Capture the cell that displays the provided text and extract its [x, y] central coordinate. 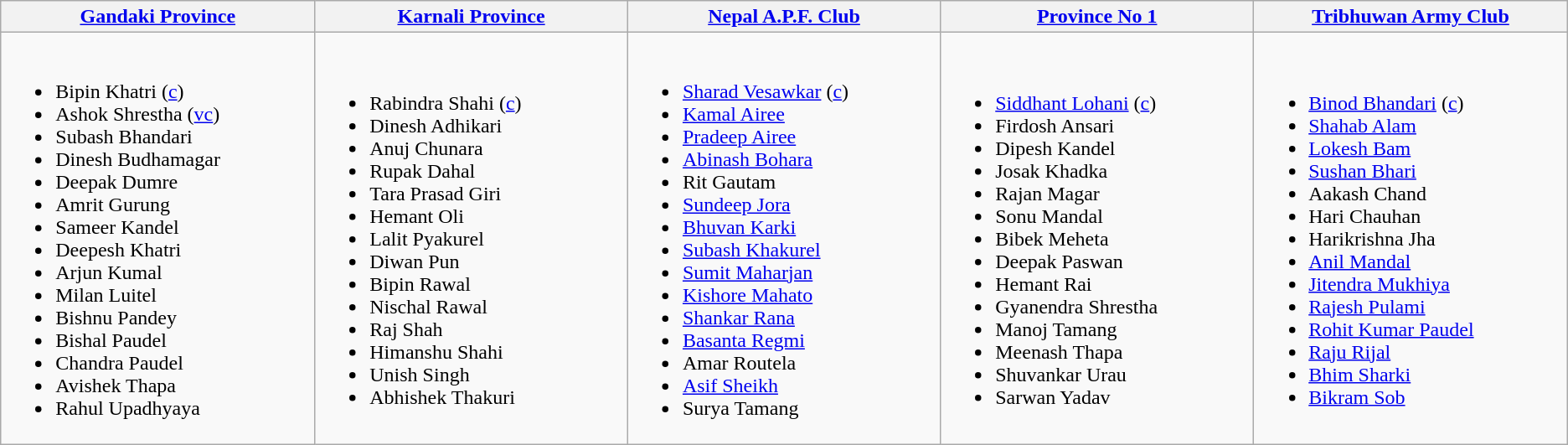
Tribhuwan Army Club [1411, 17]
Province No 1 [1097, 17]
Karnali Province [472, 17]
Nepal A.P.F. Club [784, 17]
Gandaki Province [157, 17]
